Identify which cell holds the provided text, then report its [X, Y] central coordinate. 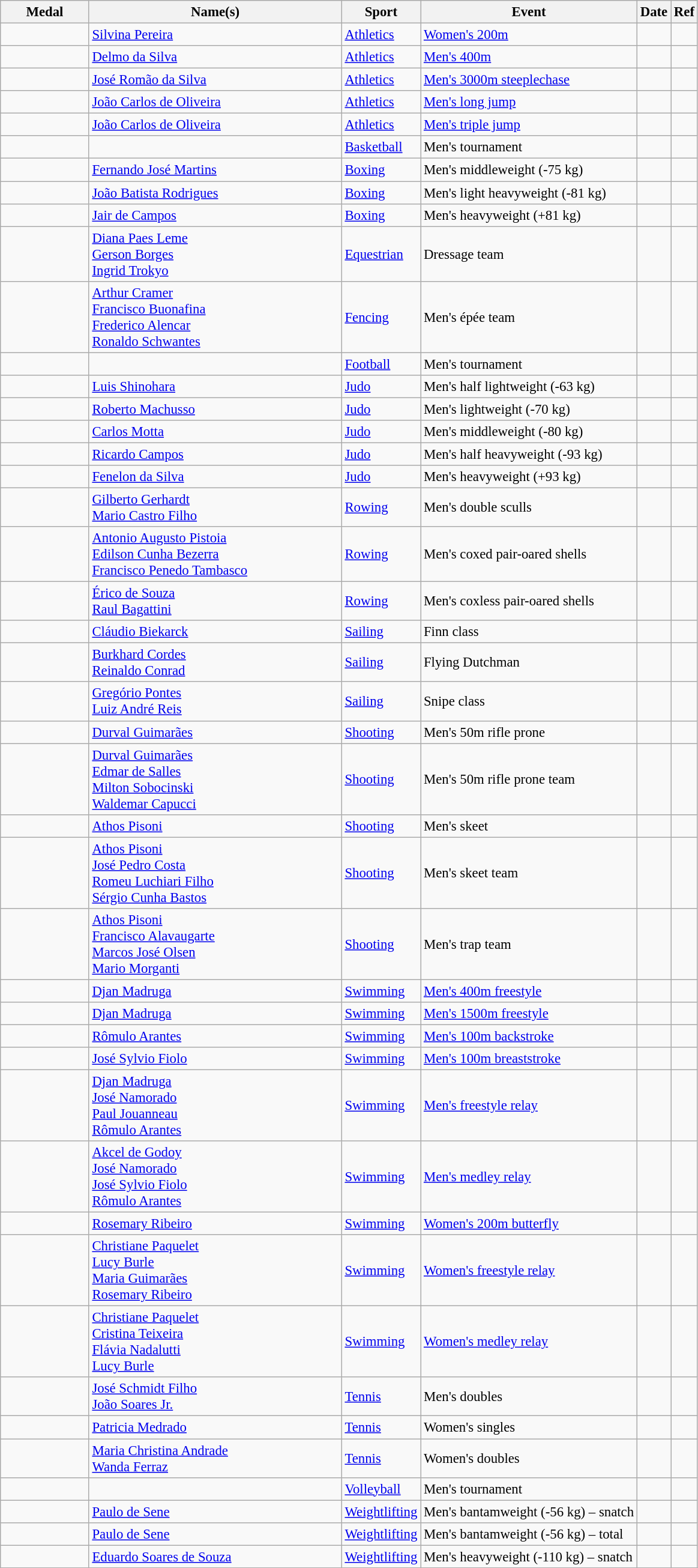
Dressage team [529, 254]
Men's épée team [529, 317]
Football [381, 364]
Durval Guimarães [215, 732]
Men's lightweight (-70 kg) [529, 409]
Men's medley relay [529, 1177]
Diana Paes LemeGerson BorgesIngrid Trokyo [215, 254]
Men's half heavyweight (-93 kg) [529, 454]
Men's 400m freestyle [529, 991]
Athos Pisoni Francisco Alavaugarte Marcos José Olsen Mario Morganti [215, 944]
Men's bantamweight (-56 kg) – total [529, 1534]
Medal [44, 12]
Athos Pisoni [215, 826]
Antonio Augusto Pistoia Edilson Cunha Bezerra Francisco Penedo Tambasco [215, 554]
Men's skeet [529, 826]
Men's double sculls [529, 508]
Fernando José Martins [215, 170]
Date [654, 12]
Jair de Campos [215, 215]
Women's freestyle relay [529, 1271]
Christiane Paquelet Cristina Teixeira Flávia Nadalutti Lucy Burle [215, 1342]
José Romão da Silva [215, 80]
Men's freestyle relay [529, 1106]
José Sylvio Fiolo [215, 1059]
Equestrian [381, 254]
Men's heavyweight (+81 kg) [529, 215]
Sport [381, 12]
Ref [684, 12]
Burkhard Cordes Reinaldo Conrad [215, 663]
Arthur CramerFrancisco BuonafinaFrederico AlencarRonaldo Schwantes [215, 317]
Women's 200m [529, 35]
Christiane Paquelet Lucy Burle Maria Guimarães Rosemary Ribeiro [215, 1271]
Men's skeet team [529, 873]
Men's heavyweight (-110 kg) – snatch [529, 1557]
Women's 200m butterfly [529, 1224]
Men's coxed pair-oared shells [529, 554]
Men's long jump [529, 102]
Men's heavyweight (+93 kg) [529, 477]
Men's 1500m freestyle [529, 1014]
Érico de Souza Raul Bagattini [215, 602]
Fenelon da Silva [215, 477]
João Batista Rodrigues [215, 193]
Flying Dutchman [529, 663]
Snipe class [529, 701]
Finn class [529, 632]
Gregório Pontes Luiz André Reis [215, 701]
Women's singles [529, 1427]
Durval Guimarães Edmar de Salles Milton Sobocinski Waldemar Capucci [215, 779]
Men's middleweight (-80 kg) [529, 432]
Men's light heavyweight (-81 kg) [529, 193]
Women's medley relay [529, 1342]
Men's 3000m steeplechase [529, 80]
Men's middleweight (-75 kg) [529, 170]
Event [529, 12]
Men's trap team [529, 944]
Men's 50m rifle prone team [529, 779]
Roberto Machusso [215, 409]
Delmo da Silva [215, 57]
Djan Madruga José Namorado Paul Jouanneau Rômulo Arantes [215, 1106]
Volleyball [381, 1489]
Akcel de Godoy José Namorado José Sylvio Fiolo Rômulo Arantes [215, 1177]
Carlos Motta [215, 432]
Men's 50m rifle prone [529, 732]
Basketball [381, 147]
Men's 100m backstroke [529, 1036]
Gilberto Gerhardt Mario Castro Filho [215, 508]
Men's coxless pair-oared shells [529, 602]
Athos Pisoni José Pedro Costa Romeu Luchiari Filho Sérgio Cunha Bastos [215, 873]
Patricia Medrado [215, 1427]
Fencing [381, 317]
Silvina Pereira [215, 35]
Men's half lightweight (-63 kg) [529, 387]
Cláudio Biekarck [215, 632]
Rômulo Arantes [215, 1036]
Eduardo Soares de Souza [215, 1557]
Ricardo Campos [215, 454]
Name(s) [215, 12]
Men's 400m [529, 57]
Men's bantamweight (-56 kg) – snatch [529, 1512]
José Schmidt Filho João Soares Jr. [215, 1397]
Rosemary Ribeiro [215, 1224]
Maria Christina Andrade Wanda Ferraz [215, 1458]
Men's triple jump [529, 125]
Women's doubles [529, 1458]
Luis Shinohara [215, 387]
Men's doubles [529, 1397]
Men's 100m breaststroke [529, 1059]
